Locate the cell with the specified text and output its [x, y] center coordinate. 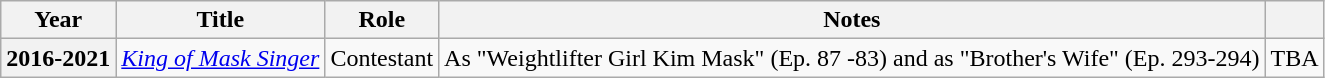
As "Weightlifter Girl Kim Mask" (Ep. 87 -83) and as "Brother's Wife" (Ep. 293-294) [852, 58]
TBA [1294, 58]
King of Mask Singer [220, 58]
Title [220, 20]
2016-2021 [58, 58]
Contestant [382, 58]
Notes [852, 20]
Role [382, 20]
Year [58, 20]
